Scan for the cell matching the given text and deliver its (x, y) coordinate at center. 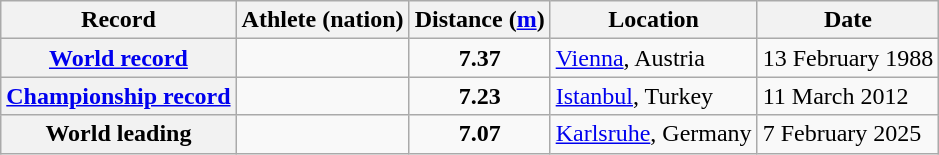
Karlsruhe, Germany (654, 134)
7.23 (480, 96)
7 February 2025 (848, 134)
Record (118, 20)
7.07 (480, 134)
World leading (118, 134)
Istanbul, Turkey (654, 96)
Location (654, 20)
Distance (m) (480, 20)
World record (118, 58)
7.37 (480, 58)
Vienna, Austria (654, 58)
Championship record (118, 96)
Date (848, 20)
11 March 2012 (848, 96)
Athlete (nation) (322, 20)
13 February 1988 (848, 58)
